Return (X, Y) of the center of cell containing provided text 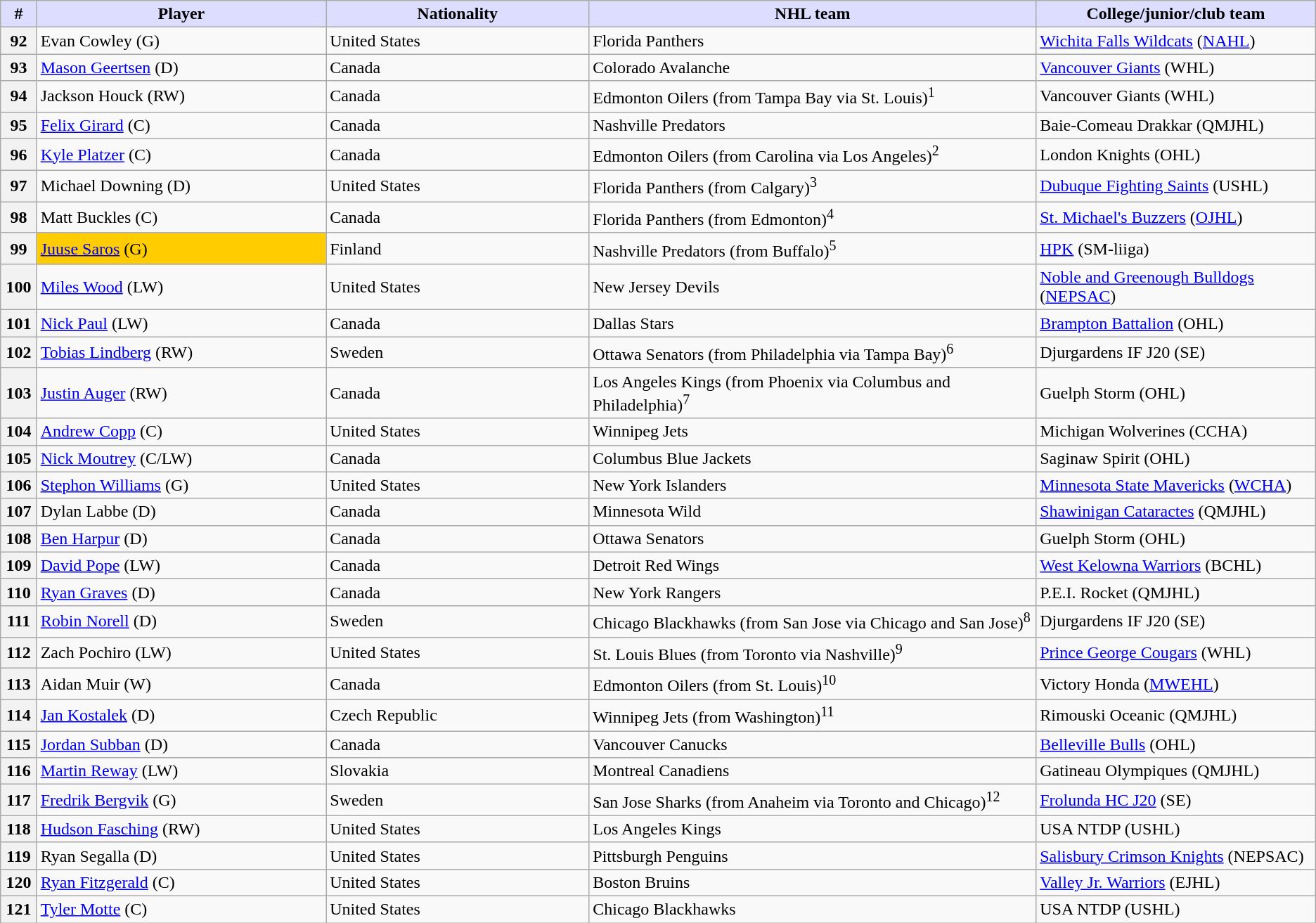
London Knights (OHL) (1176, 155)
Saginaw Spirit (OHL) (1176, 458)
Kyle Platzer (C) (181, 155)
Felix Girard (C) (181, 125)
Prince George Cougars (WHL) (1176, 652)
110 (18, 592)
94 (18, 97)
Ottawa Senators (813, 538)
Ben Harpur (D) (181, 538)
Ottawa Senators (from Philadelphia via Tampa Bay)6 (813, 353)
Andrew Copp (C) (181, 432)
102 (18, 353)
Salisbury Crimson Knights (NEPSAC) (1176, 856)
Minnesota State Mavericks (WCHA) (1176, 485)
New York Rangers (813, 592)
Dubuque Fighting Saints (USHL) (1176, 186)
HPK (SM-liiga) (1176, 249)
Evan Cowley (G) (181, 41)
Nashville Predators (from Buffalo)5 (813, 249)
99 (18, 249)
114 (18, 716)
Stephon Williams (G) (181, 485)
St. Michael's Buzzers (OJHL) (1176, 218)
Zach Pochiro (LW) (181, 652)
Gatineau Olympiques (QMJHL) (1176, 771)
101 (18, 323)
Robin Norell (D) (181, 621)
David Pope (LW) (181, 565)
P.E.I. Rocket (QMJHL) (1176, 592)
Noble and Greenough Bulldogs (NEPSAC) (1176, 287)
Rimouski Oceanic (QMJHL) (1176, 716)
93 (18, 67)
San Jose Sharks (from Anaheim via Toronto and Chicago)12 (813, 800)
Nationality (458, 14)
Ryan Segalla (D) (181, 856)
NHL team (813, 14)
Pittsburgh Penguins (813, 856)
112 (18, 652)
Edmonton Oilers (from Carolina via Los Angeles)2 (813, 155)
113 (18, 685)
Florida Panthers (from Calgary)3 (813, 186)
Florida Panthers (813, 41)
Columbus Blue Jackets (813, 458)
Vancouver Canucks (813, 744)
Baie-Comeau Drakkar (QMJHL) (1176, 125)
Nick Moutrey (C/LW) (181, 458)
Winnipeg Jets (from Washington)11 (813, 716)
119 (18, 856)
Edmonton Oilers (from Tampa Bay via St. Louis)1 (813, 97)
Slovakia (458, 771)
Wichita Falls Wildcats (NAHL) (1176, 41)
Tobias Lindberg (RW) (181, 353)
Hudson Fasching (RW) (181, 829)
95 (18, 125)
Edmonton Oilers (from St. Louis)10 (813, 685)
Aidan Muir (W) (181, 685)
Ryan Graves (D) (181, 592)
Valley Jr. Warriors (EJHL) (1176, 882)
New Jersey Devils (813, 287)
109 (18, 565)
Nick Paul (LW) (181, 323)
Nashville Predators (813, 125)
Juuse Saros (G) (181, 249)
121 (18, 910)
Martin Reway (LW) (181, 771)
Dallas Stars (813, 323)
Michigan Wolverines (CCHA) (1176, 432)
St. Louis Blues (from Toronto via Nashville)9 (813, 652)
Colorado Avalanche (813, 67)
103 (18, 393)
106 (18, 485)
Player (181, 14)
116 (18, 771)
Jan Kostalek (D) (181, 716)
Winnipeg Jets (813, 432)
Dylan Labbe (D) (181, 512)
Boston Bruins (813, 882)
Los Angeles Kings (813, 829)
Chicago Blackhawks (from San Jose via Chicago and San Jose)8 (813, 621)
Florida Panthers (from Edmonton)4 (813, 218)
111 (18, 621)
Miles Wood (LW) (181, 287)
Matt Buckles (C) (181, 218)
96 (18, 155)
Justin Auger (RW) (181, 393)
Fredrik Bergvik (G) (181, 800)
117 (18, 800)
Tyler Motte (C) (181, 910)
97 (18, 186)
115 (18, 744)
# (18, 14)
New York Islanders (813, 485)
Finland (458, 249)
98 (18, 218)
Chicago Blackhawks (813, 910)
Frolunda HC J20 (SE) (1176, 800)
Brampton Battalion (OHL) (1176, 323)
Mason Geertsen (D) (181, 67)
Victory Honda (MWEHL) (1176, 685)
Ryan Fitzgerald (C) (181, 882)
107 (18, 512)
Czech Republic (458, 716)
Jordan Subban (D) (181, 744)
Minnesota Wild (813, 512)
104 (18, 432)
Montreal Canadiens (813, 771)
Belleville Bulls (OHL) (1176, 744)
Jackson Houck (RW) (181, 97)
College/junior/club team (1176, 14)
West Kelowna Warriors (BCHL) (1176, 565)
Michael Downing (D) (181, 186)
100 (18, 287)
Detroit Red Wings (813, 565)
120 (18, 882)
Los Angeles Kings (from Phoenix via Columbus and Philadelphia)7 (813, 393)
92 (18, 41)
108 (18, 538)
105 (18, 458)
118 (18, 829)
Shawinigan Cataractes (QMJHL) (1176, 512)
